Capture the cell that displays the provided text and extract its (x, y) central coordinate. 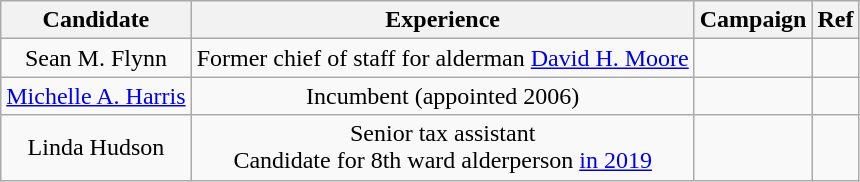
Incumbent (appointed 2006) (442, 96)
Candidate (96, 20)
Former chief of staff for alderman David H. Moore (442, 58)
Campaign (753, 20)
Sean M. Flynn (96, 58)
Ref (836, 20)
Experience (442, 20)
Linda Hudson (96, 148)
Michelle A. Harris (96, 96)
Senior tax assistantCandidate for 8th ward alderperson in 2019 (442, 148)
